Find where the given text appears and provide that cell's center as [X, Y] coordinate. 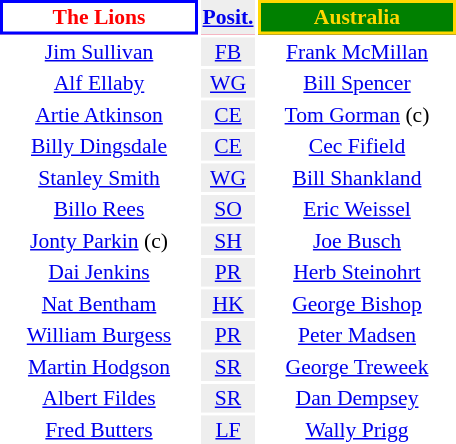
Frank McMillan [357, 52]
Billy Dingsdale [99, 146]
Nat Bentham [99, 304]
The Lions [99, 17]
Fred Butters [99, 430]
HK [228, 304]
George Treweek [357, 366]
FB [228, 52]
Billo Rees [99, 209]
Peter Madsen [357, 335]
Wally Prigg [357, 430]
SH [228, 240]
Cec Fifield [357, 146]
George Bishop [357, 304]
Jonty Parkin (c) [99, 240]
LF [228, 430]
Alf Ellaby [99, 83]
Jim Sullivan [99, 52]
Albert Fildes [99, 398]
Eric Weissel [357, 209]
Artie Atkinson [99, 114]
SO [228, 209]
Posit. [228, 17]
William Burgess [99, 335]
Martin Hodgson [99, 366]
Tom Gorman (c) [357, 114]
Bill Spencer [357, 83]
Dai Jenkins [99, 272]
Stanley Smith [99, 178]
Australia [357, 17]
Joe Busch [357, 240]
Herb Steinohrt [357, 272]
Bill Shankland [357, 178]
Dan Dempsey [357, 398]
